Provide the (X, Y) coordinate of the cell's center where the given text is located.  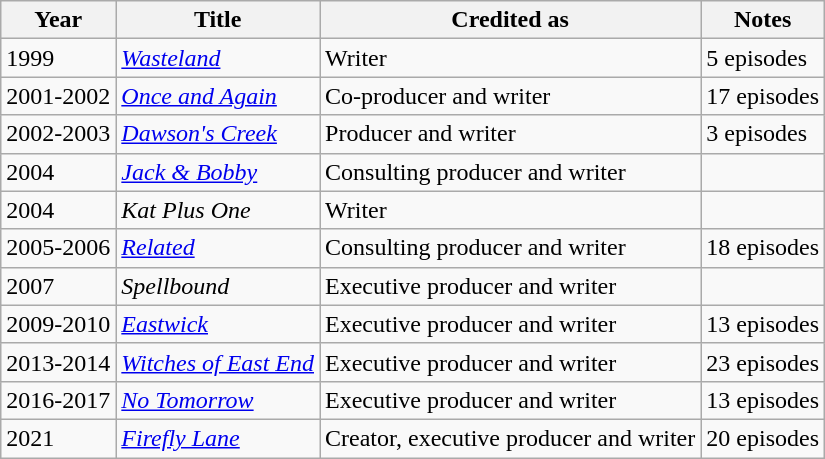
23 episodes (763, 362)
2002-2003 (58, 134)
Wasteland (218, 58)
2005-2006 (58, 248)
2021 (58, 438)
5 episodes (763, 58)
Dawson's Creek (218, 134)
Year (58, 20)
17 episodes (763, 96)
Credited as (510, 20)
Notes (763, 20)
20 episodes (763, 438)
2013-2014 (58, 362)
2009-2010 (58, 324)
Co-producer and writer (510, 96)
Kat Plus One (218, 210)
Spellbound (218, 286)
No Tomorrow (218, 400)
2001-2002 (58, 96)
18 episodes (763, 248)
2016-2017 (58, 400)
2007 (58, 286)
Producer and writer (510, 134)
Witches of East End (218, 362)
Jack & Bobby (218, 172)
Title (218, 20)
Creator, executive producer and writer (510, 438)
Firefly Lane (218, 438)
3 episodes (763, 134)
Related (218, 248)
Once and Again (218, 96)
Eastwick (218, 324)
1999 (58, 58)
